Scan for the cell matching the given text and deliver its [X, Y] coordinate at center. 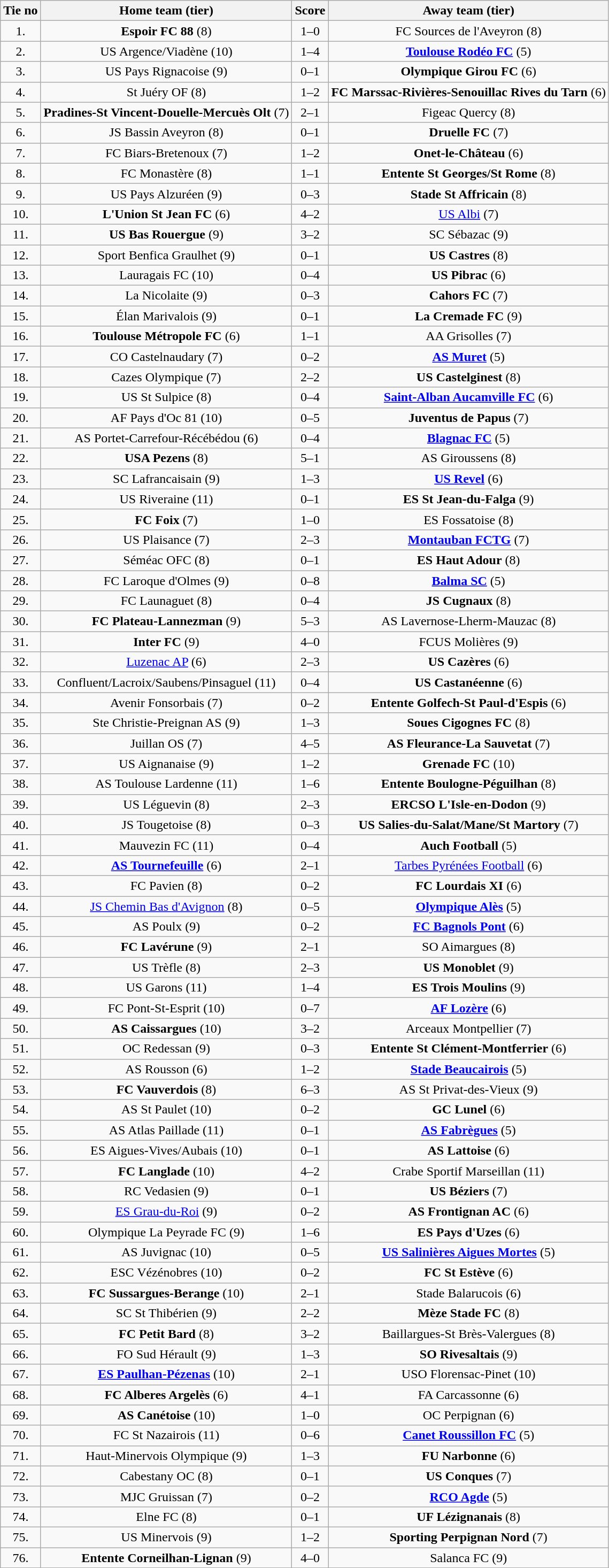
65. [20, 1334]
Figeac Quercy (8) [468, 112]
Cazes Olympique (7) [166, 377]
CO Castelnaudary (7) [166, 357]
48. [20, 988]
Juventus de Papus (7) [468, 418]
22. [20, 458]
AS Tournefeuille (6) [166, 865]
AS Juvignac (10) [166, 1252]
US Pibrac (6) [468, 275]
US Argence/Viadène (10) [166, 51]
6. [20, 133]
Arceaux Montpellier (7) [468, 1028]
Stade Beaucairois (5) [468, 1069]
AS Muret (5) [468, 357]
Toulouse Rodéo FC (5) [468, 51]
35. [20, 723]
Toulouse Métropole FC (6) [166, 336]
41. [20, 845]
Entente Boulogne-Péguilhan (8) [468, 784]
St Juéry OF (8) [166, 92]
AS Lavernose-Lherm-Mauzac (8) [468, 621]
5–3 [310, 621]
74. [20, 1517]
UF Lézignanais (8) [468, 1517]
USA Pezens (8) [166, 458]
ES Haut Adour (8) [468, 560]
US Léguevin (8) [166, 804]
2. [20, 51]
33. [20, 682]
23. [20, 479]
Stade Balarucois (6) [468, 1293]
29. [20, 601]
45. [20, 927]
Olympique Girou FC (6) [468, 72]
RCO Agde (5) [468, 1496]
Crabe Sportif Marseillan (11) [468, 1171]
7. [20, 153]
AS Canétoise (10) [166, 1415]
FC Vauverdois (8) [166, 1089]
AA Grisolles (7) [468, 336]
17. [20, 357]
Score [310, 11]
28. [20, 580]
63. [20, 1293]
AS St Privat-des-Vieux (9) [468, 1089]
Confluent/Lacroix/Saubens/Pinsaguel (11) [166, 682]
Entente St Georges/St Rome (8) [468, 173]
Cahors FC (7) [468, 296]
SC St Thibérien (9) [166, 1313]
46. [20, 947]
US Riveraine (11) [166, 499]
AS Fabrègues (5) [468, 1130]
FC Sussargues-Berange (10) [166, 1293]
MJC Gruissan (7) [166, 1496]
27. [20, 560]
OC Perpignan (6) [468, 1415]
FC Marssac-Rivières-Senouillac Rives du Tarn (6) [468, 92]
12. [20, 255]
La Cremade FC (9) [468, 316]
4–1 [310, 1395]
Mauvezin FC (11) [166, 845]
US Conques (7) [468, 1476]
16. [20, 336]
US Albi (7) [468, 214]
ES St Jean-du-Falga (9) [468, 499]
19. [20, 397]
11. [20, 234]
FA Carcassonne (6) [468, 1395]
SO Rivesaltais (9) [468, 1354]
39. [20, 804]
Sporting Perpignan Nord (7) [468, 1537]
FC Alberes Argelès (6) [166, 1395]
Tarbes Pyrénées Football (6) [468, 865]
Sport Benfica Graulhet (9) [166, 255]
Auch Football (5) [468, 845]
AS Giroussens (8) [468, 458]
18. [20, 377]
Ste Christie-Preignan AS (9) [166, 723]
Onet-le-Château (6) [468, 153]
42. [20, 865]
FO Sud Hérault (9) [166, 1354]
USO Florensac-Pinet (10) [468, 1374]
31. [20, 642]
37. [20, 764]
Cabestany OC (8) [166, 1476]
FC St Estève (6) [468, 1273]
FC Lourdais XI (6) [468, 886]
Baillargues-St Brès-Valergues (8) [468, 1334]
32. [20, 662]
47. [20, 967]
Élan Marivalois (9) [166, 316]
AS St Paulet (10) [166, 1110]
AF Pays d'Oc 81 (10) [166, 418]
ES Fossatoise (8) [468, 519]
FCUS Molières (9) [468, 642]
Grenade FC (10) [468, 764]
US Castanéenne (6) [468, 682]
Haut-Minervois Olympique (9) [166, 1456]
5–1 [310, 458]
FC St Nazairois (11) [166, 1435]
ES Pays d'Uzes (6) [468, 1232]
FU Narbonne (6) [468, 1456]
FC Sources de l'Aveyron (8) [468, 31]
FC Lavérune (9) [166, 947]
US Pays Alzuréen (9) [166, 194]
US Castelginest (8) [468, 377]
Salanca FC (9) [468, 1558]
JS Chemin Bas d'Avignon (8) [166, 906]
US Béziers (7) [468, 1191]
49. [20, 1008]
ES Paulhan-Pézenas (10) [166, 1374]
69. [20, 1415]
57. [20, 1171]
JS Tougetoise (8) [166, 825]
US Cazères (6) [468, 662]
Soues Cigognes FC (8) [468, 723]
5. [20, 112]
AS Fleurance-La Sauvetat (7) [468, 743]
64. [20, 1313]
6–3 [310, 1089]
US Pays Rignacoise (9) [166, 72]
Pradines-St Vincent-Douelle-Mercuès Olt (7) [166, 112]
US Revel (6) [468, 479]
AS Poulx (9) [166, 927]
70. [20, 1435]
0–6 [310, 1435]
40. [20, 825]
43. [20, 886]
ES Grau-du-Roi (9) [166, 1211]
61. [20, 1252]
FC Langlade (10) [166, 1171]
AS Caissargues (10) [166, 1028]
SC Lafrancaisain (9) [166, 479]
GC Lunel (6) [468, 1110]
3. [20, 72]
4. [20, 92]
0–7 [310, 1008]
Olympique La Peyrade FC (9) [166, 1232]
25. [20, 519]
13. [20, 275]
US St Sulpice (8) [166, 397]
Espoir FC 88 (8) [166, 31]
Blagnac FC (5) [468, 438]
75. [20, 1537]
AS Atlas Paillade (11) [166, 1130]
Luzenac AP (6) [166, 662]
14. [20, 296]
FC Launaguet (8) [166, 601]
FC Monastère (8) [166, 173]
68. [20, 1395]
Avenir Fonsorbais (7) [166, 703]
ES Aigues-Vives/Aubais (10) [166, 1150]
FC Laroque d'Olmes (9) [166, 580]
FC Pavien (8) [166, 886]
US Salinières Aigues Mortes (5) [468, 1252]
72. [20, 1476]
34. [20, 703]
US Minervois (9) [166, 1537]
JS Cugnaux (8) [468, 601]
FC Plateau-Lannezman (9) [166, 621]
ES Trois Moulins (9) [468, 988]
Elne FC (8) [166, 1517]
30. [20, 621]
JS Bassin Aveyron (8) [166, 133]
La Nicolaite (9) [166, 296]
Montauban FCTG (7) [468, 540]
15. [20, 316]
Olympique Alès (5) [468, 906]
RC Vedasien (9) [166, 1191]
Away team (tier) [468, 11]
Séméac OFC (8) [166, 560]
76. [20, 1558]
Mèze Stade FC (8) [468, 1313]
US Salies-du-Salat/Mane/St Martory (7) [468, 825]
Tie no [20, 11]
US Plaisance (7) [166, 540]
38. [20, 784]
73. [20, 1496]
21. [20, 438]
US Aignanaise (9) [166, 764]
58. [20, 1191]
10. [20, 214]
US Castres (8) [468, 255]
20. [20, 418]
Druelle FC (7) [468, 133]
Lauragais FC (10) [166, 275]
66. [20, 1354]
9. [20, 194]
24. [20, 499]
26. [20, 540]
FC Foix (7) [166, 519]
US Garons (11) [166, 988]
4–5 [310, 743]
Entente St Clément-Montferrier (6) [468, 1049]
Inter FC (9) [166, 642]
ESC Vézénobres (10) [166, 1273]
US Bas Rouergue (9) [166, 234]
SC Sébazac (9) [468, 234]
FC Bagnols Pont (6) [468, 927]
AS Rousson (6) [166, 1069]
0–8 [310, 580]
54. [20, 1110]
AF Lozère (6) [468, 1008]
Entente Golfech-St Paul-d'Espis (6) [468, 703]
56. [20, 1150]
L'Union St Jean FC (6) [166, 214]
OC Redessan (9) [166, 1049]
AS Lattoise (6) [468, 1150]
44. [20, 906]
8. [20, 173]
Saint-Alban Aucamville FC (6) [468, 397]
67. [20, 1374]
US Monoblet (9) [468, 967]
FC Petit Bard (8) [166, 1334]
60. [20, 1232]
AS Portet-Carrefour-Récébédou (6) [166, 438]
53. [20, 1089]
ERCSO L'Isle-en-Dodon (9) [468, 804]
50. [20, 1028]
Entente Corneilhan-Lignan (9) [166, 1558]
SO Aimargues (8) [468, 947]
FC Pont-St-Esprit (10) [166, 1008]
71. [20, 1456]
Canet Roussillon FC (5) [468, 1435]
Juillan OS (7) [166, 743]
AS Frontignan AC (6) [468, 1211]
AS Toulouse Lardenne (11) [166, 784]
Home team (tier) [166, 11]
62. [20, 1273]
55. [20, 1130]
Balma SC (5) [468, 580]
Stade St Affricain (8) [468, 194]
51. [20, 1049]
59. [20, 1211]
36. [20, 743]
52. [20, 1069]
1. [20, 31]
FC Biars-Bretenoux (7) [166, 153]
US Trèfle (8) [166, 967]
